Output the [x, y] coordinate of the center of the cell containing the given text.  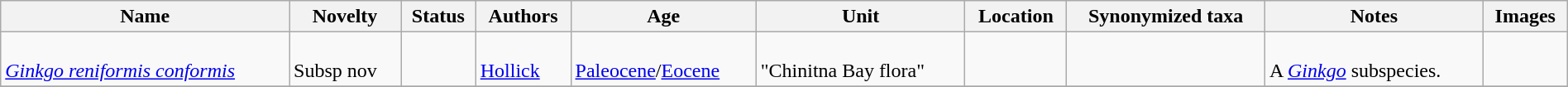
Subsp nov [346, 60]
Unit [860, 17]
Status [438, 17]
A Ginkgo subspecies. [1374, 60]
Location [1016, 17]
Synonymized taxa [1166, 17]
Name [146, 17]
Notes [1374, 17]
Novelty [346, 17]
Ginkgo reniformis conformis [146, 60]
Paleocene/Eocene [663, 60]
Age [663, 17]
"Chinitna Bay flora" [860, 60]
Hollick [523, 60]
Authors [523, 17]
Images [1525, 17]
